Pinpoint the cell where the given text exists, returning its (X, Y) midpoint coordinate. 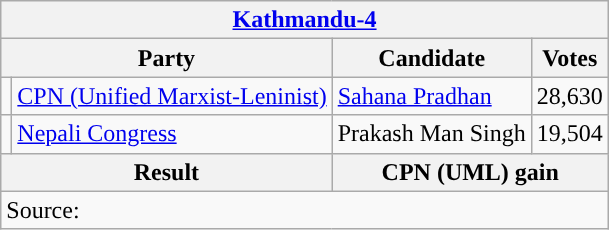
Sahana Pradhan (432, 96)
Nepali Congress (172, 134)
Source: (305, 210)
CPN (UML) gain (470, 172)
Candidate (432, 58)
Kathmandu-4 (305, 20)
Result (166, 172)
28,630 (570, 96)
CPN (Unified Marxist-Leninist) (172, 96)
19,504 (570, 134)
Votes (570, 58)
Party (166, 58)
Prakash Man Singh (432, 134)
